Return (x, y) of the center of cell containing provided text 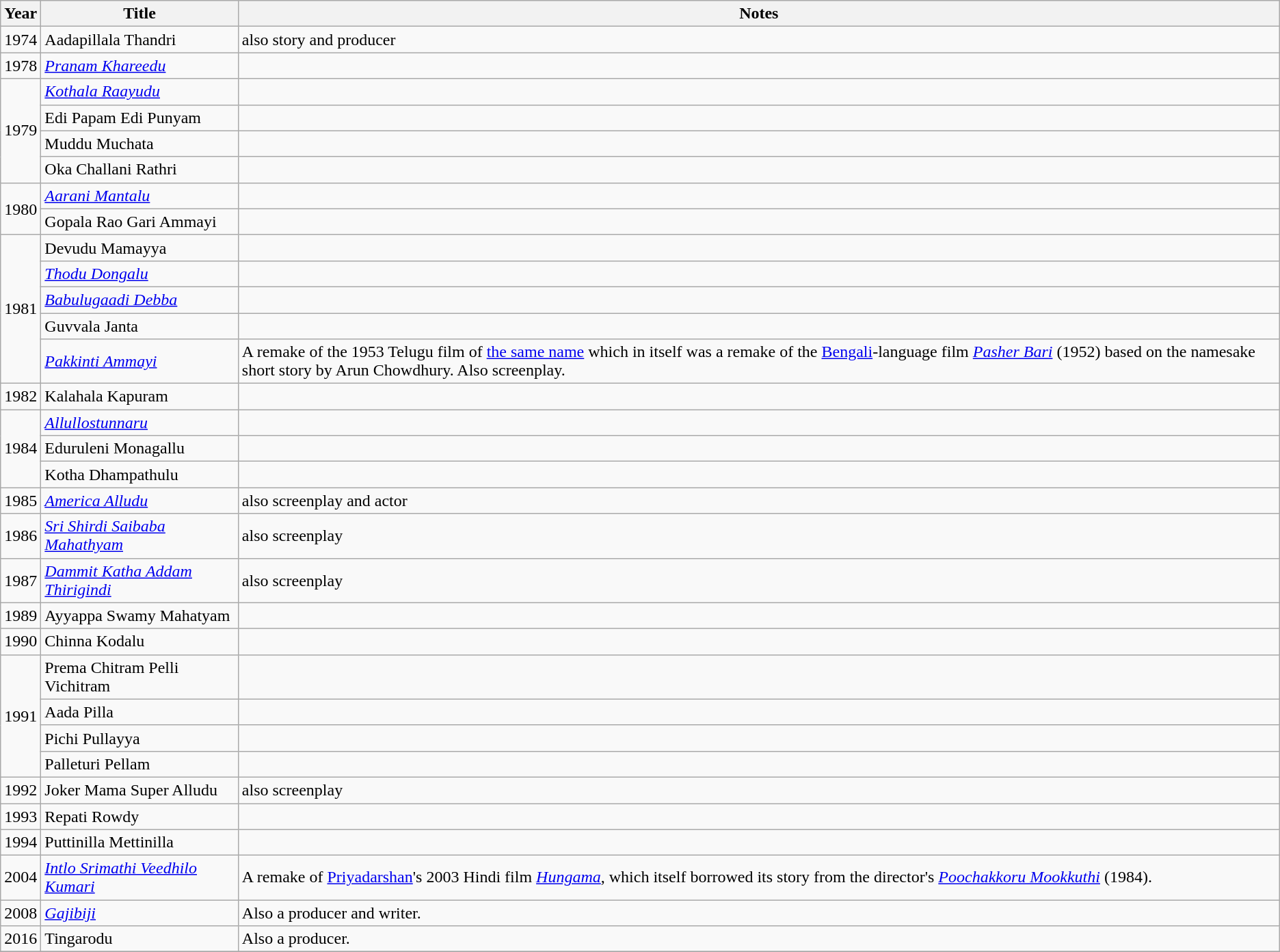
Palleturi Pellam (139, 764)
Also a producer and writer. (759, 913)
Ayyappa Swamy Mahatyam (139, 616)
also story and producer (759, 40)
2004 (21, 878)
1989 (21, 616)
Oka Challani Rathri (139, 170)
Repati Rowdy (139, 816)
Tingarodu (139, 939)
1987 (21, 580)
1981 (21, 309)
Title (139, 14)
Also a producer. (759, 939)
Chinna Kodalu (139, 642)
Eduruleni Monagallu (139, 449)
Pakkinti Ammayi (139, 361)
Dammit Katha Addam Thirigindi (139, 580)
Intlo Srimathi Veedhilo Kumari (139, 878)
1978 (21, 66)
America Alludu (139, 501)
Kalahala Kapuram (139, 397)
1986 (21, 536)
Pranam Khareedu (139, 66)
2008 (21, 913)
1984 (21, 449)
Sri Shirdi Saibaba Mahathyam (139, 536)
A remake of Priyadarshan's 2003 Hindi film Hungama, which itself borrowed its story from the director's Poochakkoru Mookkuthi (1984). (759, 878)
1992 (21, 790)
Prema Chitram Pelli Vichitram (139, 677)
Guvvala Janta (139, 326)
also screenplay and actor (759, 501)
Year (21, 14)
Pichi Pullayya (139, 738)
Puttinilla Mettinilla (139, 843)
Muddu Muchata (139, 144)
1979 (21, 131)
Aada Pilla (139, 712)
Gopala Rao Gari Ammayi (139, 222)
Edi Papam Edi Punyam (139, 118)
1985 (21, 501)
Aadapillala Thandri (139, 40)
1980 (21, 209)
Devudu Mamayya (139, 248)
Allullostunnaru (139, 423)
Thodu Dongalu (139, 274)
Notes (759, 14)
1991 (21, 715)
1994 (21, 843)
Aarani Mantalu (139, 196)
Joker Mama Super Alludu (139, 790)
1982 (21, 397)
Gajibiji (139, 913)
1990 (21, 642)
2016 (21, 939)
Kotha Dhampathulu (139, 475)
Babulugaadi Debba (139, 300)
Kothala Raayudu (139, 92)
1974 (21, 40)
1993 (21, 816)
